Capture the cell that displays the provided text and extract its [X, Y] central coordinate. 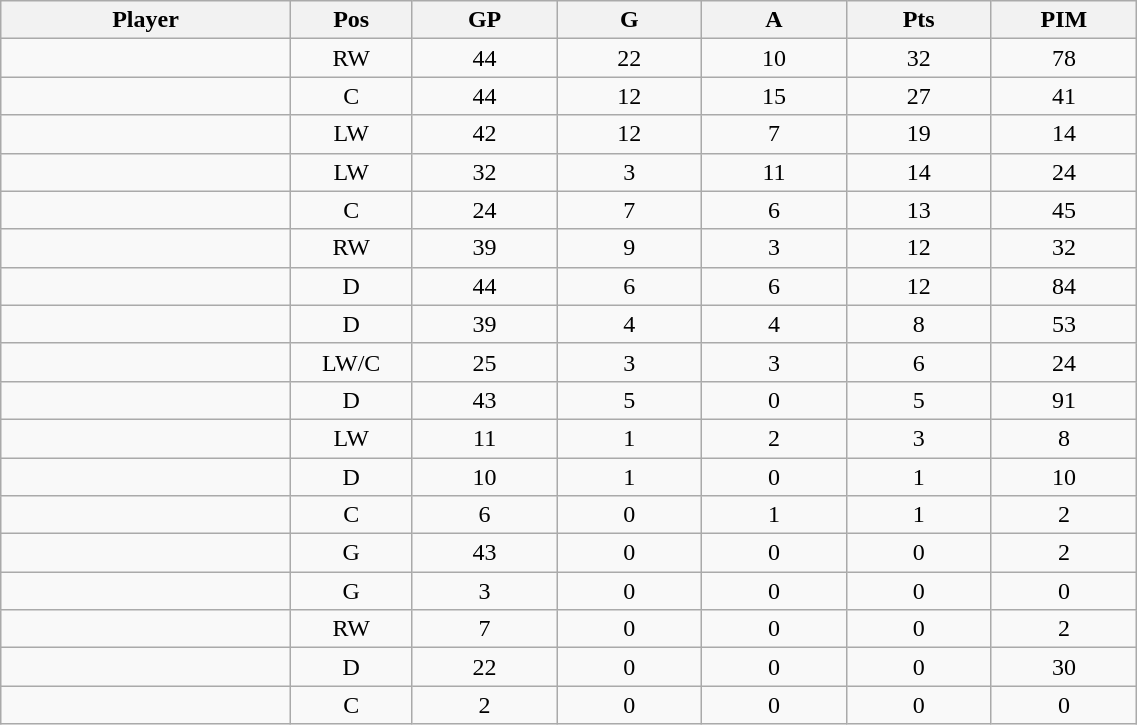
15 [774, 96]
19 [918, 134]
45 [1064, 210]
27 [918, 96]
A [774, 20]
25 [484, 362]
53 [1064, 324]
Pos [351, 20]
91 [1064, 400]
13 [918, 210]
42 [484, 134]
GP [484, 20]
PIM [1064, 20]
84 [1064, 286]
9 [630, 248]
Player [146, 20]
41 [1064, 96]
78 [1064, 58]
Pts [918, 20]
30 [1064, 667]
LW/C [351, 362]
